Find where the given text appears and provide that cell's center as [X, Y] coordinate. 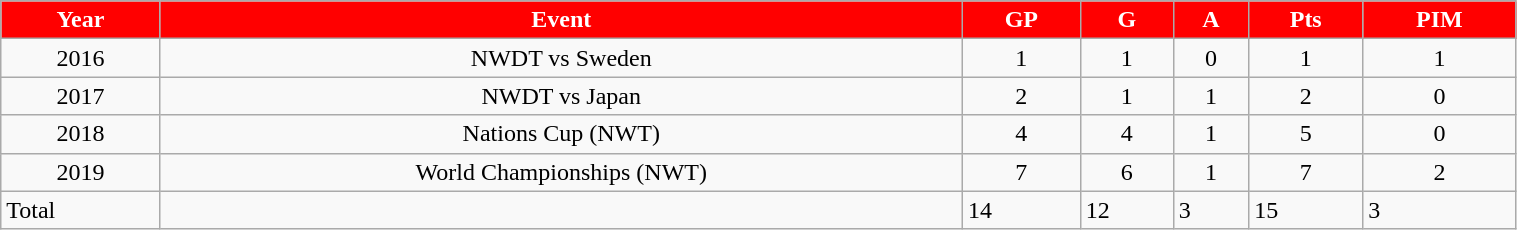
15 [1306, 210]
2017 [80, 96]
NWDT vs Japan [561, 96]
5 [1306, 134]
Year [80, 20]
2018 [80, 134]
A [1210, 20]
6 [1126, 172]
2019 [80, 172]
14 [1021, 210]
G [1126, 20]
Nations Cup (NWT) [561, 134]
GP [1021, 20]
Event [561, 20]
Total [80, 210]
2016 [80, 58]
PIM [1440, 20]
12 [1126, 210]
Pts [1306, 20]
NWDT vs Sweden [561, 58]
World Championships (NWT) [561, 172]
